Search for the cell housing the specified text and yield its [X, Y] center coordinate. 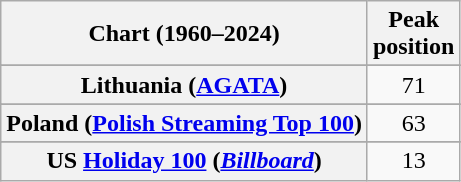
US Holiday 100 (Billboard) [184, 161]
71 [413, 85]
Peakposition [413, 34]
Lithuania (AGATA) [184, 85]
Poland (Polish Streaming Top 100) [184, 123]
Chart (1960–2024) [184, 34]
63 [413, 123]
13 [413, 161]
